Capture the cell that displays the provided text and extract its [x, y] central coordinate. 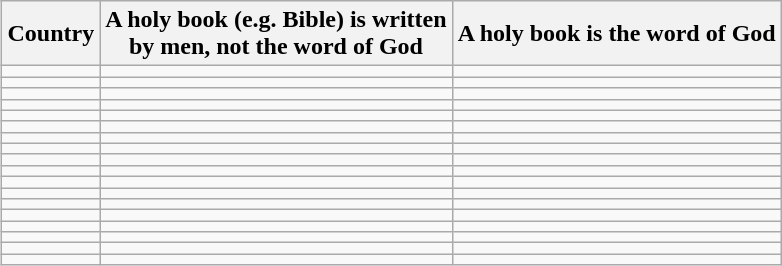
Country [51, 34]
A holy book (e.g. Bible) is written by men, not the word of God [276, 34]
A holy book is the word of God [616, 34]
